Search for the cell housing the specified text and yield its (X, Y) center coordinate. 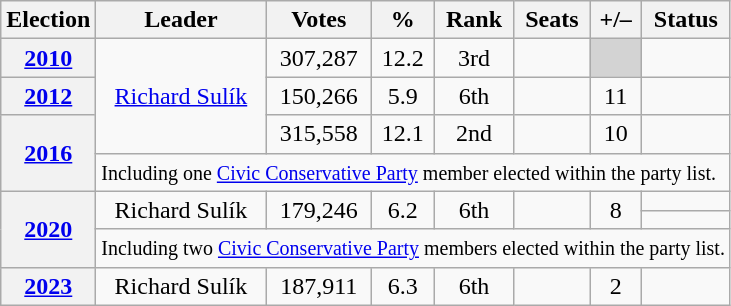
187,911 (318, 286)
2010 (48, 58)
2020 (48, 229)
Leader (181, 20)
12.1 (402, 134)
3rd (474, 58)
8 (616, 210)
Seats (552, 20)
Votes (318, 20)
2 (616, 286)
2012 (48, 96)
10 (616, 134)
Including two Civic Conservative Party members elected within the party list. (414, 248)
5.9 (402, 96)
179,246 (318, 210)
6.3 (402, 286)
2023 (48, 286)
+/– (616, 20)
Election (48, 20)
307,287 (318, 58)
Rank (474, 20)
315,558 (318, 134)
150,266 (318, 96)
11 (616, 96)
Including one Civic Conservative Party member elected within the party list. (414, 172)
Status (686, 20)
% (402, 20)
12.2 (402, 58)
2016 (48, 153)
2nd (474, 134)
6.2 (402, 210)
